Scan for the cell matching the given text and deliver its [X, Y] coordinate at center. 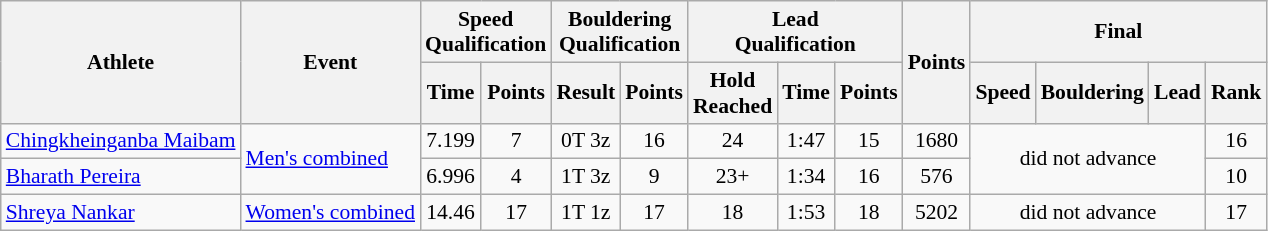
LeadQualification [796, 32]
Bouldering [1092, 92]
HoldReached [732, 92]
7.199 [450, 141]
Event [330, 62]
SpeedQualification [486, 32]
Speed [1002, 92]
0T 3z [586, 141]
1T 3z [586, 177]
23+ [732, 177]
1:53 [806, 213]
Chingkheinganba Maibam [121, 141]
10 [1236, 177]
Men's combined [330, 158]
Rank [1236, 92]
5202 [937, 213]
BoulderingQualification [620, 32]
24 [732, 141]
1:34 [806, 177]
576 [937, 177]
1680 [937, 141]
15 [869, 141]
Athlete [121, 62]
4 [516, 177]
Final [1118, 32]
14.46 [450, 213]
Result [586, 92]
6.996 [450, 177]
1T 1z [586, 213]
Bharath Pereira [121, 177]
Lead [1178, 92]
Women's combined [330, 213]
1:47 [806, 141]
Shreya Nankar [121, 213]
9 [654, 177]
7 [516, 141]
